Determine the (X, Y) coordinate at the center of the cell enclosing the given text.  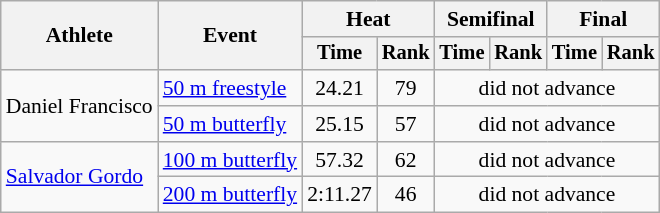
57 (406, 124)
Event (230, 36)
62 (406, 160)
57.32 (340, 160)
2:11.27 (340, 195)
Semifinal (490, 19)
24.21 (340, 88)
200 m butterfly (230, 195)
Athlete (80, 36)
Daniel Francisco (80, 106)
46 (406, 195)
Heat (368, 19)
79 (406, 88)
Salvador Gordo (80, 178)
100 m butterfly (230, 160)
50 m butterfly (230, 124)
25.15 (340, 124)
50 m freestyle (230, 88)
Final (603, 19)
